Provide the [X, Y] coordinate of the cell's center where the given text is located.  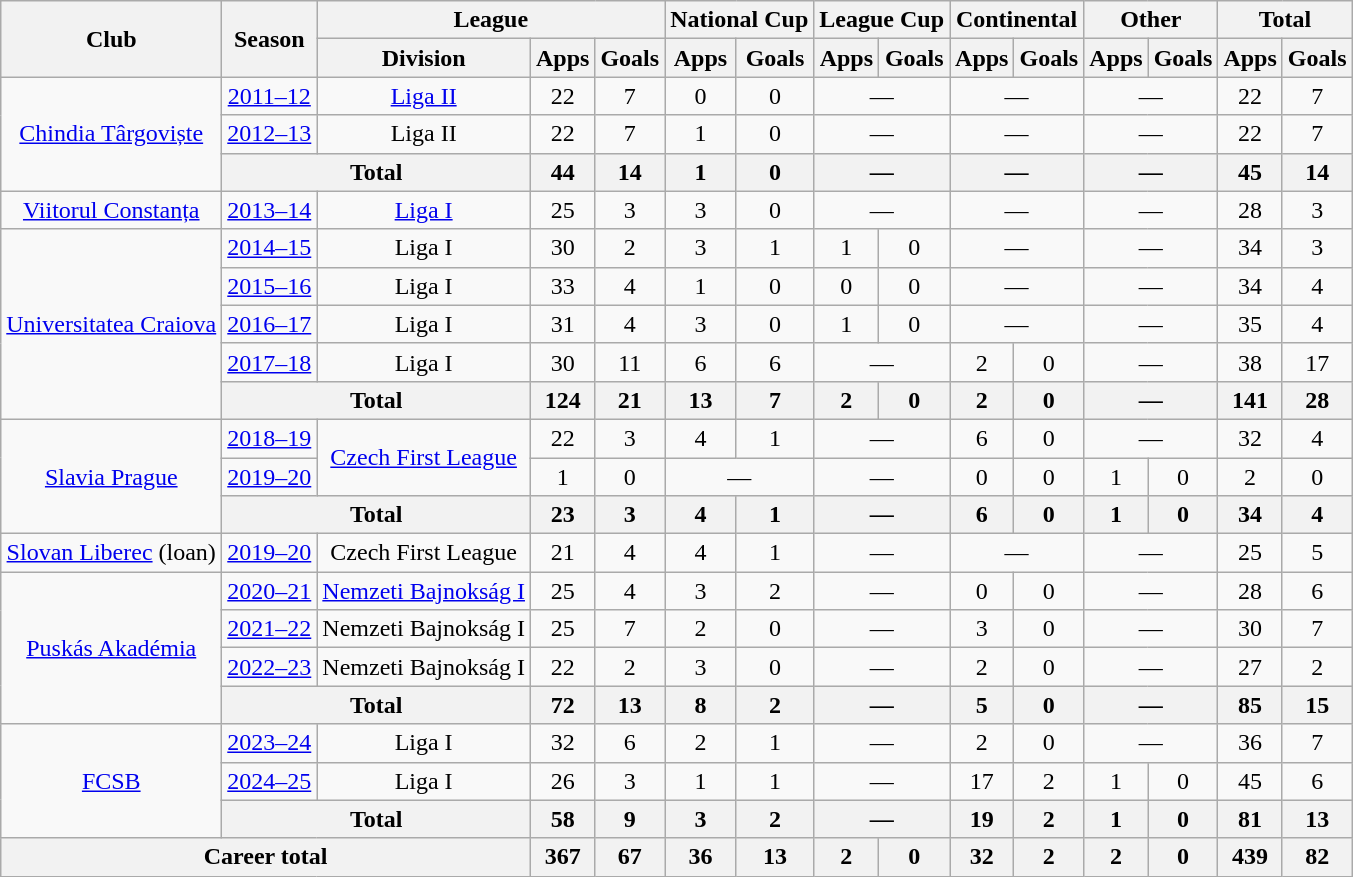
Career total [266, 857]
15 [1317, 705]
33 [562, 286]
Season [270, 39]
11 [630, 362]
19 [982, 819]
Division [424, 58]
31 [562, 324]
44 [562, 172]
58 [562, 819]
124 [562, 400]
81 [1250, 819]
National Cup [740, 20]
2012–13 [270, 134]
367 [562, 857]
Puskás Akadémia [112, 648]
Club [112, 39]
Chindia Târgoviște [112, 134]
Other [1151, 20]
72 [562, 705]
2023–24 [270, 743]
2024–25 [270, 781]
67 [630, 857]
2018–19 [270, 438]
26 [562, 781]
2014–15 [270, 248]
Universitatea Craiova [112, 324]
2015–16 [270, 286]
35 [1250, 324]
Continental [1017, 20]
27 [1250, 667]
439 [1250, 857]
8 [701, 705]
23 [562, 515]
2021–22 [270, 629]
2011–12 [270, 96]
FCSB [112, 781]
141 [1250, 400]
9 [630, 819]
82 [1317, 857]
2022–23 [270, 667]
2017–18 [270, 362]
Slovan Liberec (loan) [112, 553]
2013–14 [270, 210]
38 [1250, 362]
League Cup [882, 20]
2020–21 [270, 591]
Viitorul Constanța [112, 210]
Slavia Prague [112, 476]
League [491, 20]
2016–17 [270, 324]
85 [1250, 705]
